Search for the cell housing the specified text and yield its (X, Y) center coordinate. 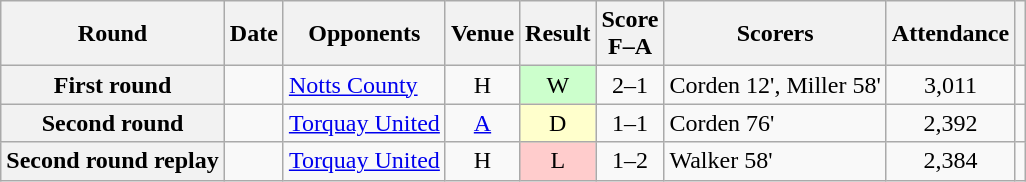
A (482, 123)
Scorers (775, 34)
Corden 12', Miller 58' (775, 85)
Second round (113, 123)
Walker 58' (775, 161)
3,011 (950, 85)
Notts County (364, 85)
Round (113, 34)
Result (558, 34)
2,384 (950, 161)
Opponents (364, 34)
D (558, 123)
1–2 (630, 161)
L (558, 161)
ScoreF–A (630, 34)
Second round replay (113, 161)
2–1 (630, 85)
2,392 (950, 123)
First round (113, 85)
Venue (482, 34)
Date (254, 34)
1–1 (630, 123)
Attendance (950, 34)
W (558, 85)
Corden 76' (775, 123)
